Detect which cell encompasses the target text, then output its [x, y] center coordinate. 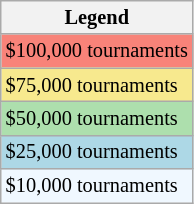
$75,000 tournaments [97, 85]
$50,000 tournaments [97, 118]
$10,000 tournaments [97, 186]
$25,000 tournaments [97, 152]
Legend [97, 17]
$100,000 tournaments [97, 51]
